Extract the [x, y] coordinate from the center of the cell holding the provided text.  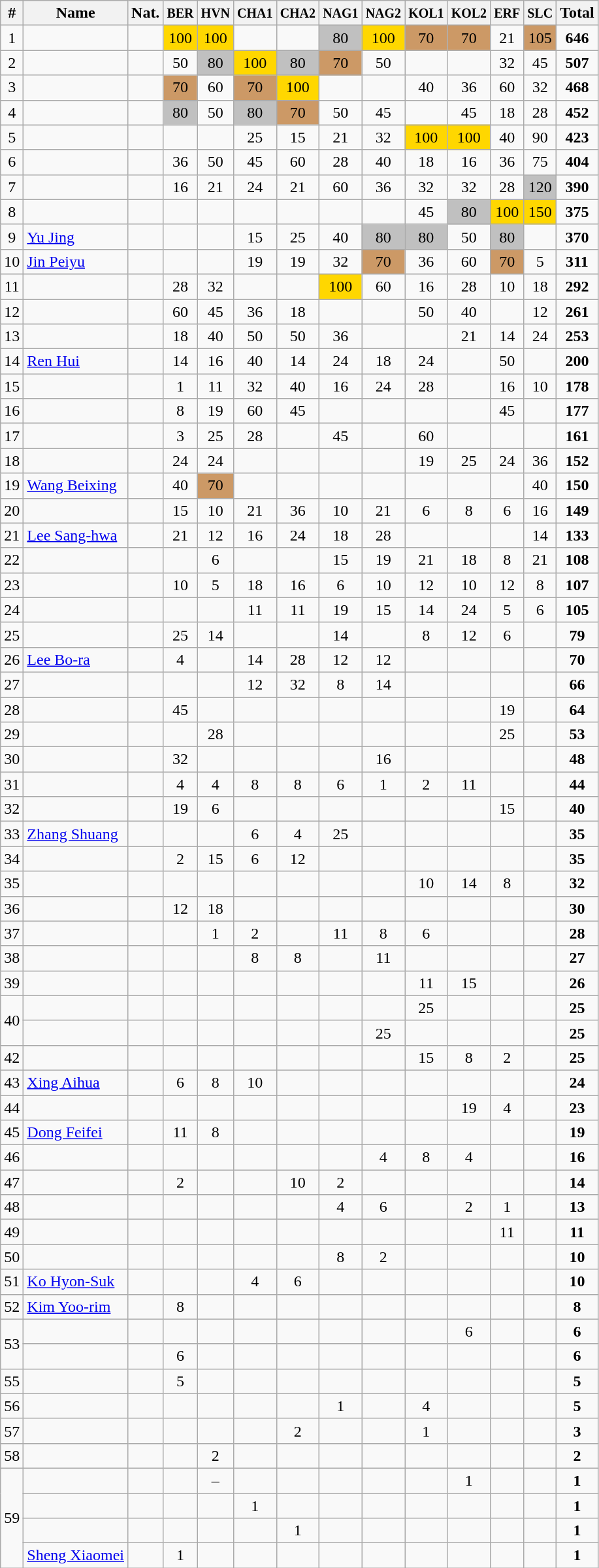
SLC [540, 13]
59 [12, 1518]
178 [577, 386]
BER [180, 13]
Lee Bo-ra [76, 659]
46 [12, 1158]
– [216, 1480]
390 [577, 187]
423 [577, 137]
200 [577, 361]
253 [577, 337]
Xing Aihua [76, 1082]
468 [577, 88]
311 [577, 261]
Wang Beixing [76, 486]
79 [577, 635]
Dong Feifei [76, 1133]
Jin Peiyu [76, 261]
90 [540, 137]
177 [577, 411]
Ko Hyon-Suk [76, 1282]
31 [12, 784]
34 [12, 859]
64 [577, 709]
33 [12, 834]
Name [76, 13]
ERF [507, 13]
370 [577, 237]
107 [577, 585]
17 [12, 436]
43 [12, 1082]
CHA1 [255, 13]
108 [577, 560]
149 [577, 510]
22 [12, 560]
29 [12, 735]
Total [577, 13]
9 [12, 237]
37 [12, 933]
20 [12, 510]
49 [12, 1232]
HVN [216, 13]
56 [12, 1406]
Yu Jing [76, 237]
NAG2 [383, 13]
42 [12, 1058]
KOL1 [427, 13]
Lee Sang-hwa [76, 535]
75 [540, 162]
452 [577, 112]
7 [12, 187]
52 [12, 1307]
Nat. [146, 13]
120 [540, 187]
KOL2 [469, 13]
507 [577, 63]
Zhang Shuang [76, 834]
152 [577, 461]
375 [577, 212]
261 [577, 312]
133 [577, 535]
NAG1 [341, 13]
292 [577, 286]
55 [12, 1381]
57 [12, 1431]
CHA2 [298, 13]
Kim Yoo-rim [76, 1307]
646 [577, 38]
Sheng Xiaomei [76, 1556]
Ren Hui [76, 361]
# [12, 13]
404 [577, 162]
39 [12, 983]
58 [12, 1456]
38 [12, 958]
66 [577, 684]
51 [12, 1282]
47 [12, 1182]
161 [577, 436]
